Search for the cell housing the specified text and yield its [x, y] center coordinate. 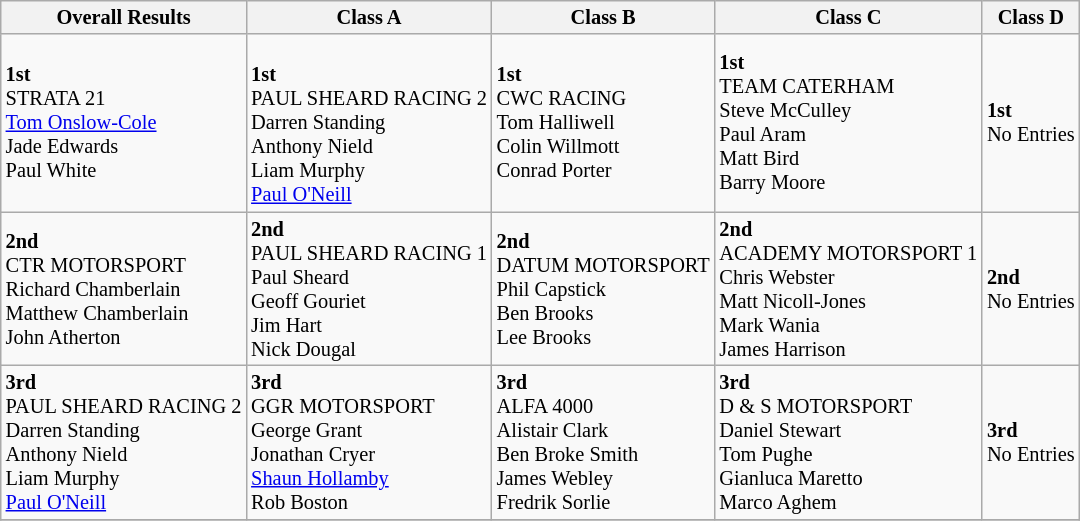
1st No Entries [1030, 123]
2nd PAUL SHEARD RACING 1 Paul Sheard Geoff Gouriet Jim Hart Nick Dougal [369, 289]
3rd D & S MOTORSPORT Daniel Stewart Tom Pughe Gianluca Maretto Marco Aghem [849, 442]
1st TEAM CATERHAM Steve McCulley Paul Aram Matt Bird Barry Moore [849, 123]
3rd ALFA 4000 Alistair Clark Ben Broke Smith James Webley Fredrik Sorlie [604, 442]
1st CWC RACING Tom Halliwell Colin Willmott Conrad Porter [604, 123]
2nd ACADEMY MOTORSPORT 1 Chris Webster Matt Nicoll-Jones Mark Wania James Harrison [849, 289]
1st STRATA 21 Tom Onslow-Cole Jade Edwards Paul White [124, 123]
3rd PAUL SHEARD RACING 2 Darren Standing Anthony Nield Liam Murphy Paul O'Neill [124, 442]
Overall Results [124, 17]
2nd CTR MOTORSPORTRichard Chamberlain Matthew Chamberlain John Atherton [124, 289]
2nd DATUM MOTORSPORT Phil Capstick Ben Brooks Lee Brooks [604, 289]
Class D [1030, 17]
Class C [849, 17]
Class A [369, 17]
Class B [604, 17]
3rd No Entries [1030, 442]
3rd GGR MOTORSPORT George Grant Jonathan Cryer Shaun Hollamby Rob Boston [369, 442]
2nd No Entries [1030, 289]
1st PAUL SHEARD RACING 2 Darren Standing Anthony Nield Liam Murphy Paul O'Neill [369, 123]
